Determine the [x, y] coordinate at the center of the cell enclosing the given text.  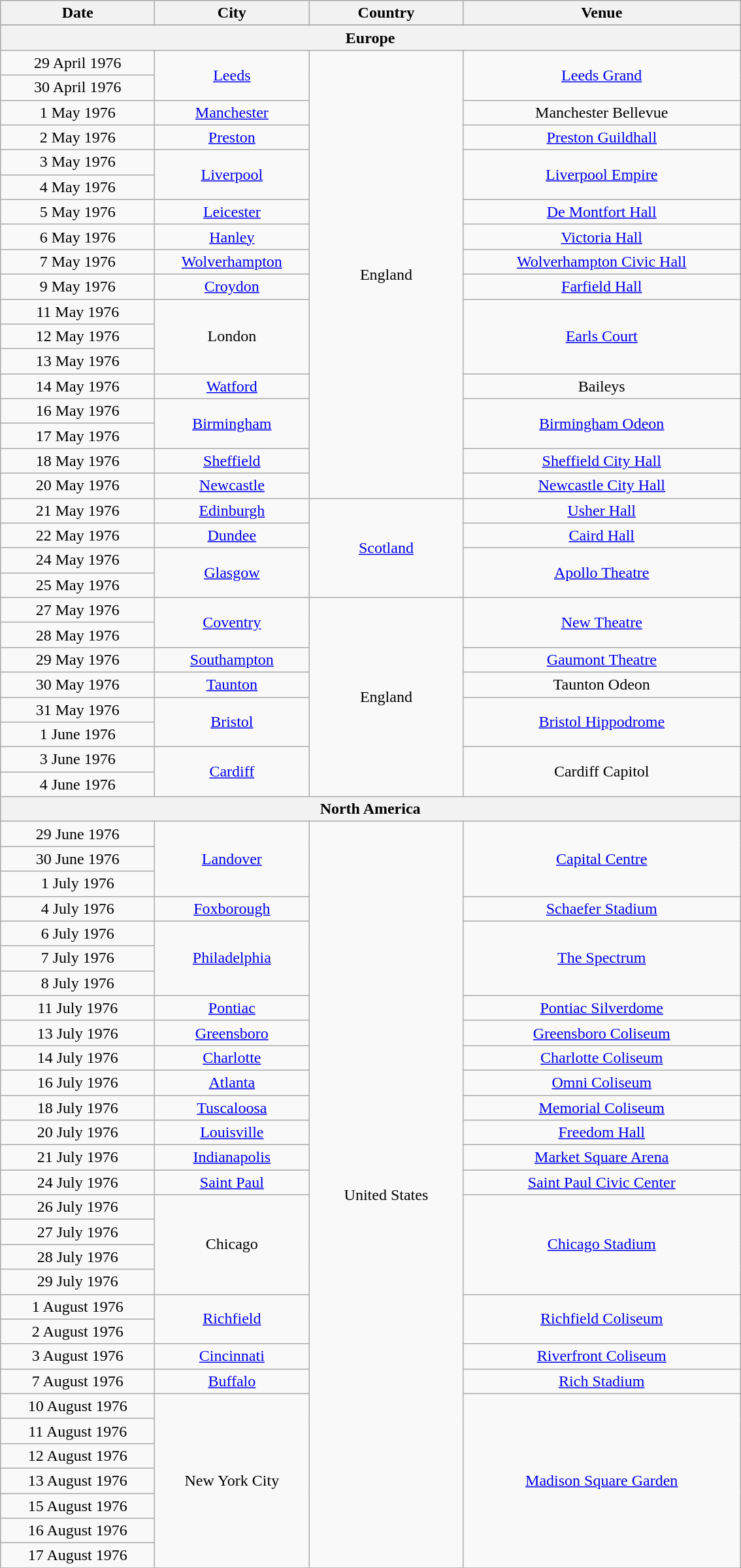
3 June 1976 [78, 759]
Freedom Hall [602, 1133]
29 May 1976 [78, 659]
Birmingham [232, 424]
20 May 1976 [78, 486]
Usher Hall [602, 510]
Wolverhampton Civic Hall [602, 261]
Taunton [232, 684]
Manchester [232, 112]
29 July 1976 [78, 1282]
20 July 1976 [78, 1133]
Liverpool Empire [602, 175]
The Spectrum [602, 958]
North America [370, 809]
Foxborough [232, 909]
6 May 1976 [78, 237]
Rich Stadium [602, 1381]
Date [78, 13]
Greensboro [232, 1033]
Saint Paul Civic Center [602, 1182]
Richfield Coliseum [602, 1319]
16 August 1976 [78, 1531]
Buffalo [232, 1381]
Newcastle City Hall [602, 486]
25 May 1976 [78, 585]
Farfield Hall [602, 286]
2 August 1976 [78, 1331]
Bristol [232, 722]
24 May 1976 [78, 560]
Charlotte [232, 1058]
Riverfront Coliseum [602, 1356]
4 May 1976 [78, 187]
Baileys [602, 386]
Liverpool [232, 175]
Victoria Hall [602, 237]
13 July 1976 [78, 1033]
Pontiac Silverdome [602, 1008]
Leeds [232, 75]
26 July 1976 [78, 1207]
Pontiac [232, 1008]
14 May 1976 [78, 386]
Greensboro Coliseum [602, 1033]
Chicago Stadium [602, 1244]
13 August 1976 [78, 1480]
10 August 1976 [78, 1406]
30 May 1976 [78, 684]
Newcastle [232, 486]
Philadelphia [232, 958]
27 July 1976 [78, 1232]
4 July 1976 [78, 909]
22 May 1976 [78, 535]
New Theatre [602, 622]
Schaefer Stadium [602, 909]
Gaumont Theatre [602, 659]
Watford [232, 386]
Sheffield [232, 461]
Preston Guildhall [602, 137]
City [232, 13]
Cardiff [232, 772]
Dundee [232, 535]
7 August 1976 [78, 1381]
Birmingham Odeon [602, 424]
Capital Centre [602, 859]
New York City [232, 1480]
Chicago [232, 1244]
6 July 1976 [78, 933]
11 July 1976 [78, 1008]
Madison Square Garden [602, 1480]
Europe [370, 38]
Caird Hall [602, 535]
8 July 1976 [78, 983]
United States [386, 1195]
Cardiff Capitol [602, 772]
14 July 1976 [78, 1058]
5 May 1976 [78, 212]
Taunton Odeon [602, 684]
11 May 1976 [78, 312]
18 July 1976 [78, 1108]
Venue [602, 13]
29 June 1976 [78, 834]
30 April 1976 [78, 88]
1 August 1976 [78, 1307]
18 May 1976 [78, 461]
London [232, 337]
1 May 1976 [78, 112]
15 August 1976 [78, 1505]
Southampton [232, 659]
Croydon [232, 286]
Richfield [232, 1319]
Leeds Grand [602, 75]
Coventry [232, 622]
12 May 1976 [78, 337]
3 August 1976 [78, 1356]
Cincinnati [232, 1356]
29 April 1976 [78, 63]
12 August 1976 [78, 1456]
17 August 1976 [78, 1556]
Omni Coliseum [602, 1082]
Apollo Theatre [602, 573]
27 May 1976 [78, 610]
11 August 1976 [78, 1431]
30 June 1976 [78, 859]
28 July 1976 [78, 1257]
Louisville [232, 1133]
Scotland [386, 548]
Landover [232, 859]
Bristol Hippodrome [602, 722]
Atlanta [232, 1082]
7 May 1976 [78, 261]
Preston [232, 137]
Charlotte Coliseum [602, 1058]
16 May 1976 [78, 411]
Leicester [232, 212]
31 May 1976 [78, 709]
Hanley [232, 237]
1 June 1976 [78, 735]
Manchester Bellevue [602, 112]
De Montfort Hall [602, 212]
Glasgow [232, 573]
Saint Paul [232, 1182]
Earls Court [602, 337]
21 July 1976 [78, 1158]
Market Square Arena [602, 1158]
13 May 1976 [78, 361]
3 May 1976 [78, 162]
Tuscaloosa [232, 1108]
Edinburgh [232, 510]
16 July 1976 [78, 1082]
2 May 1976 [78, 137]
Memorial Coliseum [602, 1108]
Sheffield City Hall [602, 461]
Indianapolis [232, 1158]
7 July 1976 [78, 958]
17 May 1976 [78, 436]
21 May 1976 [78, 510]
28 May 1976 [78, 635]
Country [386, 13]
24 July 1976 [78, 1182]
4 June 1976 [78, 784]
Wolverhampton [232, 261]
1 July 1976 [78, 884]
9 May 1976 [78, 286]
